Extract the (x, y) coordinate from the center of the cell holding the provided text.  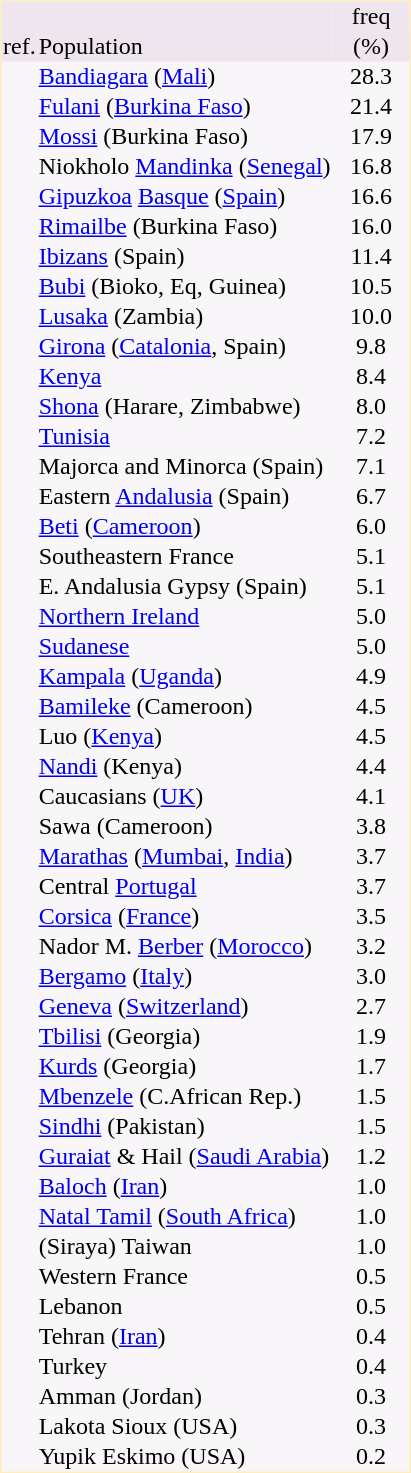
Kenya (184, 377)
16.6 (371, 197)
freq (371, 17)
0.2 (371, 1457)
1.7 (371, 1067)
Natal Tamil (South Africa) (184, 1217)
16.8 (371, 167)
E. Andalusia Gypsy (Spain) (184, 587)
Gipuzkoa Basque (Spain) (184, 197)
Mbenzele (C.African Rep.) (184, 1097)
Sawa (Cameroon) (184, 827)
8.0 (371, 407)
Nandi (Kenya) (184, 767)
Bergamo (Italy) (184, 977)
4.9 (371, 677)
Majorca and Minorca (Spain) (184, 467)
Luo (Kenya) (184, 737)
Yupik Eskimo (USA) (184, 1457)
Lebanon (184, 1307)
2.7 (371, 1007)
Guraiat & Hail (Saudi Arabia) (184, 1157)
Amman (Jordan) (184, 1397)
7.2 (371, 437)
10.5 (371, 287)
Bamileke (Cameroon) (184, 707)
Northern Ireland (184, 617)
ref. (20, 47)
1.9 (371, 1037)
4.1 (371, 797)
Bubi (Bioko, Eq, Guinea) (184, 287)
7.1 (371, 467)
Kampala (Uganda) (184, 677)
Girona (Catalonia, Spain) (184, 347)
6.0 (371, 527)
Tunisia (184, 437)
Eastern Andalusia (Spain) (184, 497)
3.0 (371, 977)
(%) (371, 47)
Rimailbe (Burkina Faso) (184, 227)
16.0 (371, 227)
Beti (Cameroon) (184, 527)
3.8 (371, 827)
Marathas (Mumbai, India) (184, 857)
Western France (184, 1277)
4.4 (371, 767)
Tehran (Iran) (184, 1337)
6.7 (371, 497)
8.4 (371, 377)
Bandiagara (Mali) (184, 77)
Ibizans (Spain) (184, 257)
Mossi (Burkina Faso) (184, 137)
Southeastern France (184, 557)
Turkey (184, 1367)
28.3 (371, 77)
Lusaka (Zambia) (184, 317)
Caucasians (UK) (184, 797)
3.2 (371, 947)
Central Portugal (184, 887)
1.2 (371, 1157)
(Siraya) Taiwan (184, 1247)
Kurds (Georgia) (184, 1067)
Lakota Sioux (USA) (184, 1427)
Sudanese (184, 647)
Geneva (Switzerland) (184, 1007)
21.4 (371, 107)
17.9 (371, 137)
Niokholo Mandinka (Senegal) (184, 167)
Population (184, 47)
Sindhi (Pakistan) (184, 1127)
Fulani (Burkina Faso) (184, 107)
Shona (Harare, Zimbabwe) (184, 407)
9.8 (371, 347)
Tbilisi (Georgia) (184, 1037)
Baloch (Iran) (184, 1187)
Corsica (France) (184, 917)
Nador M. Berber (Morocco) (184, 947)
10.0 (371, 317)
11.4 (371, 257)
3.5 (371, 917)
